Provide the (x, y) coordinate of the cell's center where the given text is located.  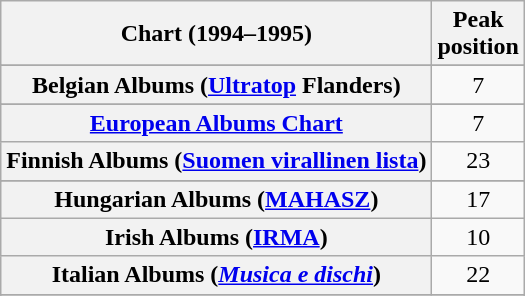
22 (478, 275)
10 (478, 237)
Chart (1994–1995) (216, 34)
Hungarian Albums (MAHASZ) (216, 199)
Irish Albums (IRMA) (216, 237)
Belgian Albums (Ultratop Flanders) (216, 85)
Italian Albums (Musica e dischi) (216, 275)
Peakposition (478, 34)
23 (478, 161)
Finnish Albums (Suomen virallinen lista) (216, 161)
17 (478, 199)
European Albums Chart (216, 123)
